Extract the [x, y] coordinate from the center of the cell holding the provided text.  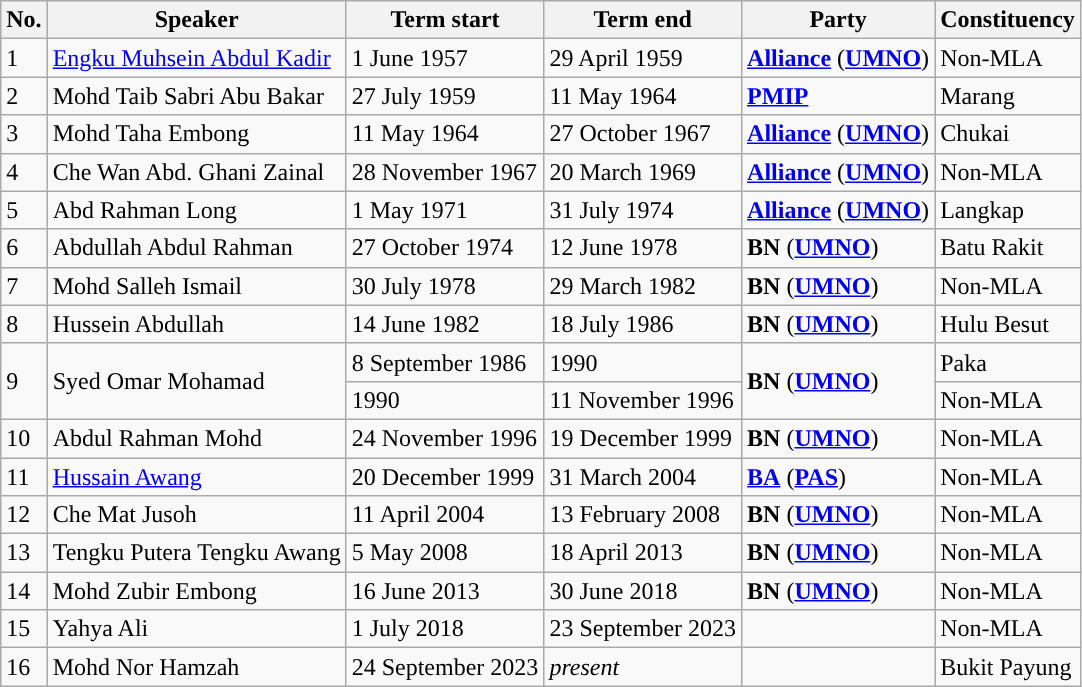
Che Wan Abd. Ghani Zainal [196, 172]
Che Mat Jusoh [196, 515]
31 March 2004 [643, 477]
8 [24, 324]
Mohd Nor Hamzah [196, 667]
29 April 1959 [643, 58]
6 [24, 248]
Term end [643, 20]
Mohd Salleh Ismail [196, 286]
19 December 1999 [643, 438]
11 November 1996 [643, 400]
15 [24, 629]
1 July 2018 [445, 629]
3 [24, 134]
Speaker [196, 20]
2 [24, 96]
14 [24, 591]
31 July 1974 [643, 210]
30 June 2018 [643, 591]
13 [24, 553]
Paka [1008, 362]
No. [24, 20]
11 [24, 477]
27 October 1974 [445, 248]
1 June 1957 [445, 58]
present [643, 667]
30 July 1978 [445, 286]
BA (PAS) [838, 477]
18 April 2013 [643, 553]
Constituency [1008, 20]
28 November 1967 [445, 172]
8 September 1986 [445, 362]
Hulu Besut [1008, 324]
13 February 2008 [643, 515]
5 May 2008 [445, 553]
24 September 2023 [445, 667]
Yahya Ali [196, 629]
23 September 2023 [643, 629]
5 [24, 210]
Langkap [1008, 210]
Mohd Zubir Embong [196, 591]
Abdul Rahman Mohd [196, 438]
Tengku Putera Tengku Awang [196, 553]
9 [24, 381]
Abdullah Abdul Rahman [196, 248]
27 July 1959 [445, 96]
1 [24, 58]
18 July 1986 [643, 324]
12 [24, 515]
Batu Rakit [1008, 248]
4 [24, 172]
16 June 2013 [445, 591]
20 March 1969 [643, 172]
11 April 2004 [445, 515]
20 December 1999 [445, 477]
12 June 1978 [643, 248]
Mohd Taib Sabri Abu Bakar [196, 96]
Marang [1008, 96]
Engku Muhsein Abdul Kadir [196, 58]
Chukai [1008, 134]
1 May 1971 [445, 210]
Hussein Abdullah [196, 324]
Bukit Payung [1008, 667]
PMIP [838, 96]
Syed Omar Mohamad [196, 381]
Term start [445, 20]
27 October 1967 [643, 134]
14 June 1982 [445, 324]
Abd Rahman Long [196, 210]
Hussain Awang [196, 477]
10 [24, 438]
Party [838, 20]
Mohd Taha Embong [196, 134]
7 [24, 286]
29 March 1982 [643, 286]
24 November 1996 [445, 438]
16 [24, 667]
